Return the (x, y) coordinate for the center point of the cell that contains the specified text.  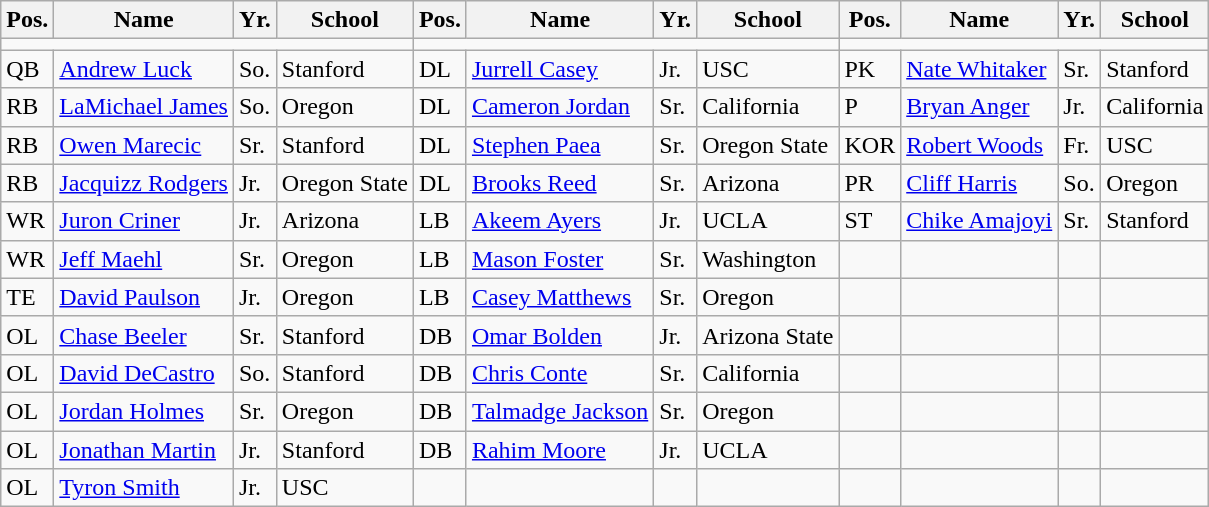
Andrew Luck (144, 69)
Jonathan Martin (144, 449)
QB (28, 69)
David Paulson (144, 297)
Robert Woods (980, 145)
Talmadge Jackson (560, 411)
Washington (768, 259)
Chase Beeler (144, 335)
LaMichael James (144, 107)
Jeff Maehl (144, 259)
Arizona State (768, 335)
Jordan Holmes (144, 411)
Mason Foster (560, 259)
Omar Bolden (560, 335)
David DeCastro (144, 373)
Nate Whitaker (980, 69)
Stephen Paea (560, 145)
Chike Amajoyi (980, 221)
Bryan Anger (980, 107)
Owen Marecic (144, 145)
PK (870, 69)
Jurrell Casey (560, 69)
KOR (870, 145)
P (870, 107)
Akeem Ayers (560, 221)
Juron Criner (144, 221)
Casey Matthews (560, 297)
ST (870, 221)
Cameron Jordan (560, 107)
TE (28, 297)
Fr. (1080, 145)
Chris Conte (560, 373)
Jacquizz Rodgers (144, 183)
Brooks Reed (560, 183)
Cliff Harris (980, 183)
Tyron Smith (144, 488)
Rahim Moore (560, 449)
PR (870, 183)
